Provide the (X, Y) coordinate of the cell's center where the given text is located.  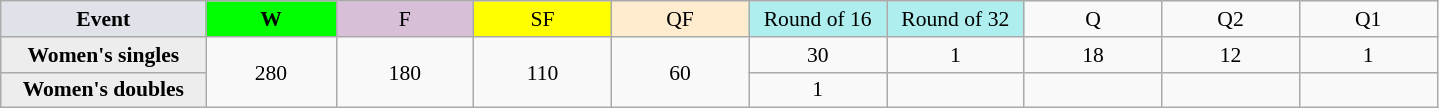
Q2 (1231, 19)
Q1 (1368, 19)
60 (680, 72)
30 (818, 55)
Round of 16 (818, 19)
12 (1231, 55)
Event (104, 19)
Women's singles (104, 55)
SF (543, 19)
280 (271, 72)
QF (680, 19)
F (405, 19)
Q (1093, 19)
Women's doubles (104, 90)
W (271, 19)
180 (405, 72)
Round of 32 (955, 19)
18 (1093, 55)
110 (543, 72)
